Extract the [X, Y] coordinate from the center of the cell holding the provided text.  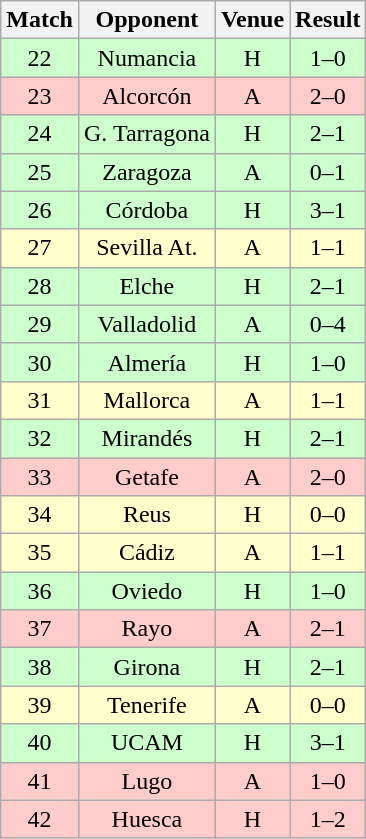
Tenerife [146, 705]
36 [40, 591]
Zaragoza [146, 172]
Mirandés [146, 438]
23 [40, 96]
0–4 [328, 324]
35 [40, 553]
Córdoba [146, 210]
Alcorcón [146, 96]
Numancia [146, 58]
Getafe [146, 477]
37 [40, 629]
G. Tarragona [146, 134]
Opponent [146, 20]
28 [40, 286]
22 [40, 58]
Reus [146, 515]
32 [40, 438]
Rayo [146, 629]
UCAM [146, 743]
1–2 [328, 819]
Valladolid [146, 324]
34 [40, 515]
Girona [146, 667]
24 [40, 134]
Venue [252, 20]
41 [40, 781]
Lugo [146, 781]
Oviedo [146, 591]
31 [40, 400]
Result [328, 20]
0–1 [328, 172]
38 [40, 667]
30 [40, 362]
29 [40, 324]
27 [40, 248]
Cádiz [146, 553]
40 [40, 743]
Mallorca [146, 400]
25 [40, 172]
42 [40, 819]
Sevilla At. [146, 248]
33 [40, 477]
Match [40, 20]
Almería [146, 362]
Elche [146, 286]
26 [40, 210]
39 [40, 705]
Huesca [146, 819]
